Output the (x, y) coordinate of the center of the cell containing the given text.  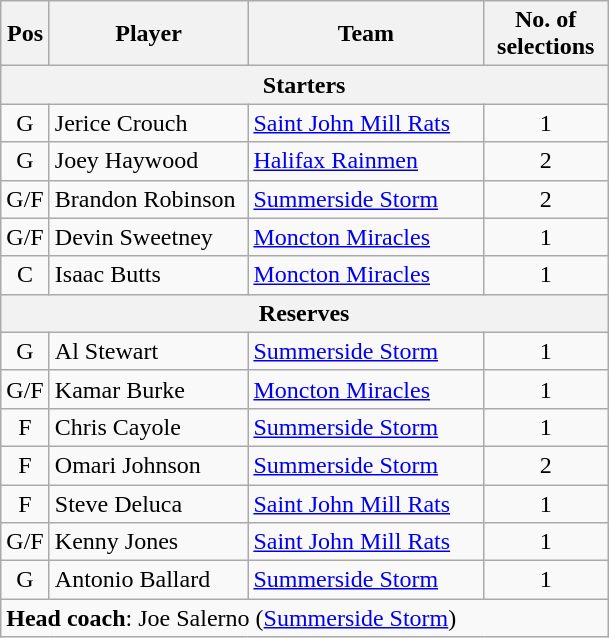
Jerice Crouch (148, 123)
Joey Haywood (148, 161)
Kamar Burke (148, 389)
Team (366, 34)
Reserves (304, 313)
Chris Cayole (148, 427)
C (26, 275)
Head coach: Joe Salerno (Summerside Storm) (304, 618)
Steve Deluca (148, 503)
Halifax Rainmen (366, 161)
Kenny Jones (148, 542)
Starters (304, 85)
Al Stewart (148, 351)
Antonio Ballard (148, 580)
Player (148, 34)
Devin Sweetney (148, 237)
Omari Johnson (148, 465)
No. of selections (546, 34)
Isaac Butts (148, 275)
Brandon Robinson (148, 199)
Pos (26, 34)
